Detect which cell encompasses the target text, then output its [x, y] center coordinate. 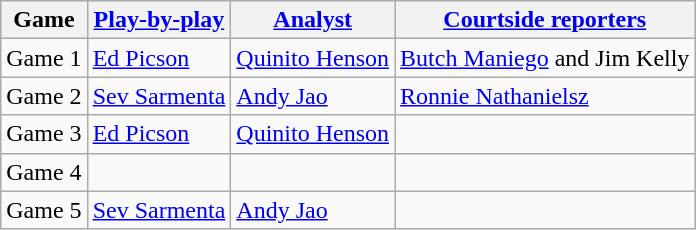
Play-by-play [159, 20]
Game 1 [44, 58]
Butch Maniego and Jim Kelly [545, 58]
Courtside reporters [545, 20]
Analyst [313, 20]
Game [44, 20]
Game 3 [44, 134]
Game 5 [44, 210]
Game 2 [44, 96]
Game 4 [44, 172]
Ronnie Nathanielsz [545, 96]
